From the cell containing the given text, extract its center point as (x, y) coordinate. 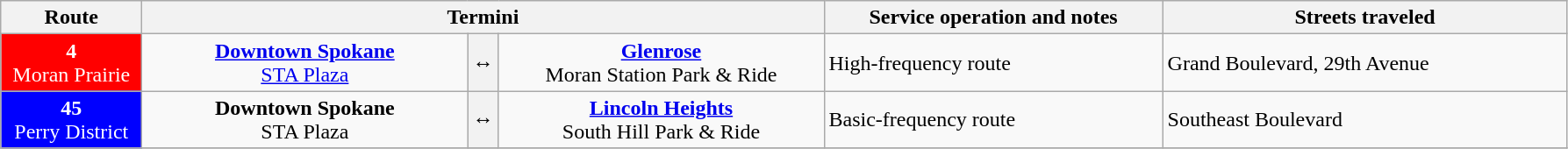
High-frequency route (993, 63)
Termini (483, 18)
Streets traveled (1365, 18)
4Moran Prairie (72, 63)
Lincoln HeightsSouth Hill Park & Ride (662, 119)
Route (72, 18)
GlenroseMoran Station Park & Ride (662, 63)
Basic-frequency route (993, 119)
Grand Boulevard, 29th Avenue (1365, 63)
Southeast Boulevard (1365, 119)
45Perry District (72, 119)
Service operation and notes (993, 18)
